Locate the cell with the specified text and output its (X, Y) center coordinate. 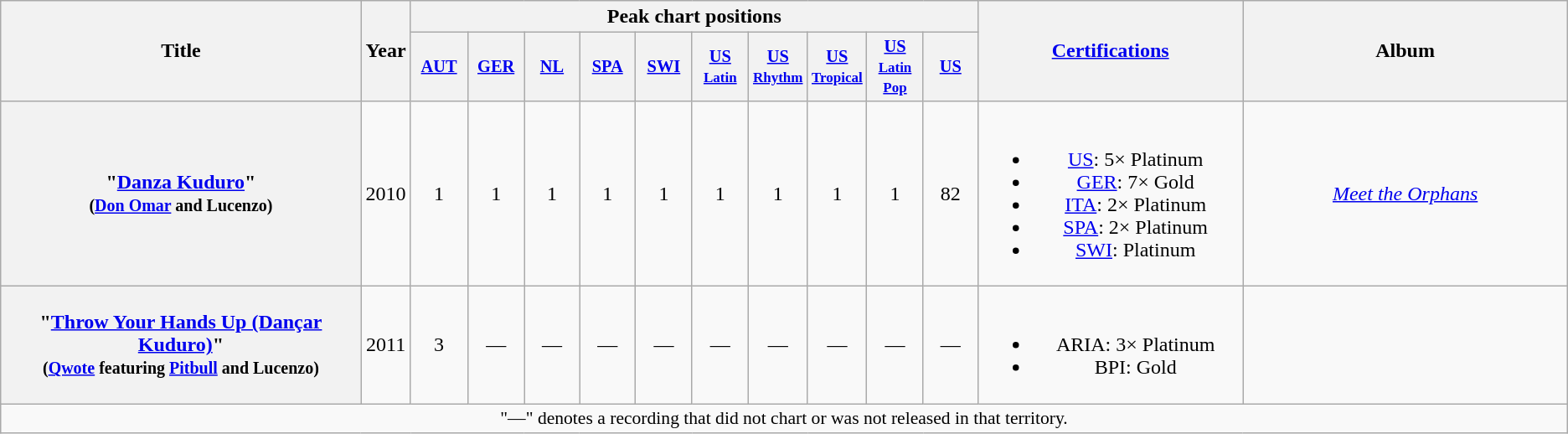
US Latin (720, 67)
82 (950, 193)
SWI (663, 67)
US Rhythm (777, 67)
"Danza Kuduro"(Don Omar and Lucenzo) (181, 193)
Year (385, 51)
NL (552, 67)
2010 (385, 193)
US LatinPop (895, 67)
ARIA: 3× PlatinumBPI: Gold (1111, 345)
"Throw Your Hands Up (Dançar Kuduro)" (Qwote featuring Pitbull and Lucenzo) (181, 345)
US Tropical (838, 67)
AUT (439, 67)
Meet the Orphans (1406, 193)
3 (439, 345)
2011 (385, 345)
Album (1406, 51)
"—" denotes a recording that did not chart or was not released in that territory. (784, 419)
Certifications (1111, 51)
SPA (608, 67)
Title (181, 51)
Peak chart positions (694, 17)
US (950, 67)
GER (496, 67)
US: 5× PlatinumGER: 7× GoldITA: 2× PlatinumSPA: 2× PlatinumSWI: Platinum (1111, 193)
